Capture the cell that displays the provided text and extract its [X, Y] central coordinate. 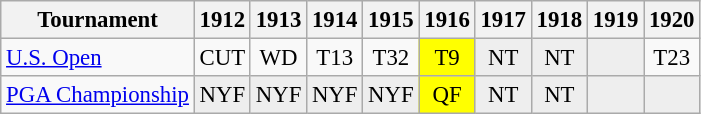
PGA Championship [98, 95]
1912 [222, 20]
1915 [391, 20]
T32 [391, 58]
WD [278, 58]
1919 [615, 20]
T13 [335, 58]
QF [447, 95]
Tournament [98, 20]
U.S. Open [98, 58]
1913 [278, 20]
1918 [559, 20]
1914 [335, 20]
1920 [672, 20]
1917 [503, 20]
CUT [222, 58]
T23 [672, 58]
1916 [447, 20]
T9 [447, 58]
